Capture the cell that displays the provided text and extract its (x, y) central coordinate. 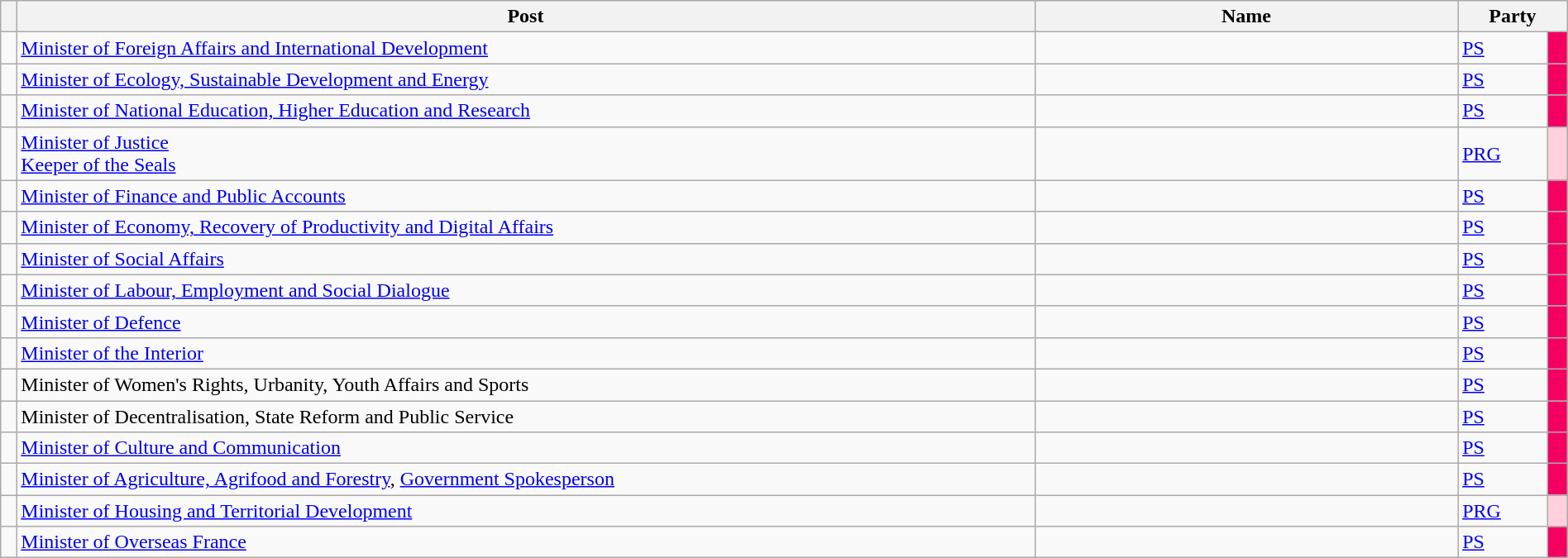
Minister of Foreign Affairs and International Development (526, 48)
Minister of Housing and Territorial Development (526, 511)
Minister of Culture and Communication (526, 448)
Minister of Women's Rights, Urbanity, Youth Affairs and Sports (526, 384)
Party (1513, 17)
Minister of National Education, Higher Education and Research (526, 111)
Minister of Overseas France (526, 542)
Post (526, 17)
Minister of Labour, Employment and Social Dialogue (526, 290)
Minister of Ecology, Sustainable Development and Energy (526, 79)
Name (1246, 17)
Minister of Finance and Public Accounts (526, 196)
Minister of JusticeKeeper of the Seals (526, 154)
Minister of the Interior (526, 353)
Minister of Agriculture, Agrifood and Forestry, Government Spokesperson (526, 479)
Minister of Economy, Recovery of Productivity and Digital Affairs (526, 227)
Minister of Social Affairs (526, 259)
Minister of Defence (526, 322)
Minister of Decentralisation, State Reform and Public Service (526, 416)
